Determine the (X, Y) coordinate at the center of the cell enclosing the given text.  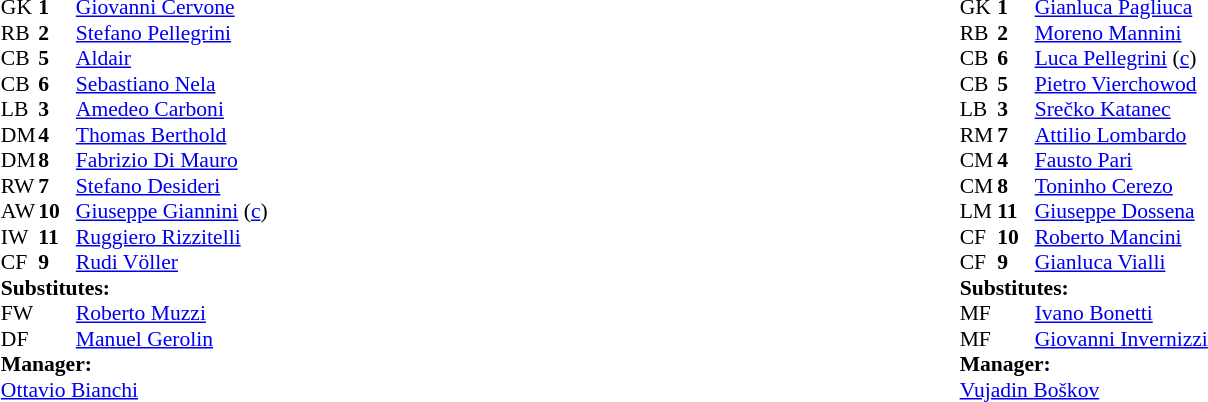
Moreno Mannini (1122, 33)
Luca Pellegrini (c) (1122, 59)
Rudi Völler (172, 263)
Roberto Mancini (1122, 237)
Sebastiano Nela (172, 84)
Giuseppe Giannini (c) (172, 211)
Aldair (172, 59)
Toninho Cerezo (1122, 186)
Ruggiero Rizzitelli (172, 237)
Pietro Vierchowod (1122, 84)
Fabrizio Di Mauro (172, 161)
Manuel Gerolin (172, 339)
AW (20, 211)
Gianluca Vialli (1122, 263)
IW (20, 237)
Stefano Pellegrini (172, 33)
Fausto Pari (1122, 161)
Roberto Muzzi (172, 313)
Srečko Katanec (1122, 109)
Thomas Berthold (172, 135)
RM (979, 135)
DF (20, 339)
Stefano Desideri (172, 186)
LM (979, 211)
Ivano Bonetti (1122, 313)
Amedeo Carboni (172, 109)
Giovanni Invernizzi (1122, 339)
RW (20, 186)
FW (20, 313)
Attilio Lombardo (1122, 135)
Giuseppe Dossena (1122, 211)
